Output the (x, y) coordinate of the center of the cell containing the given text.  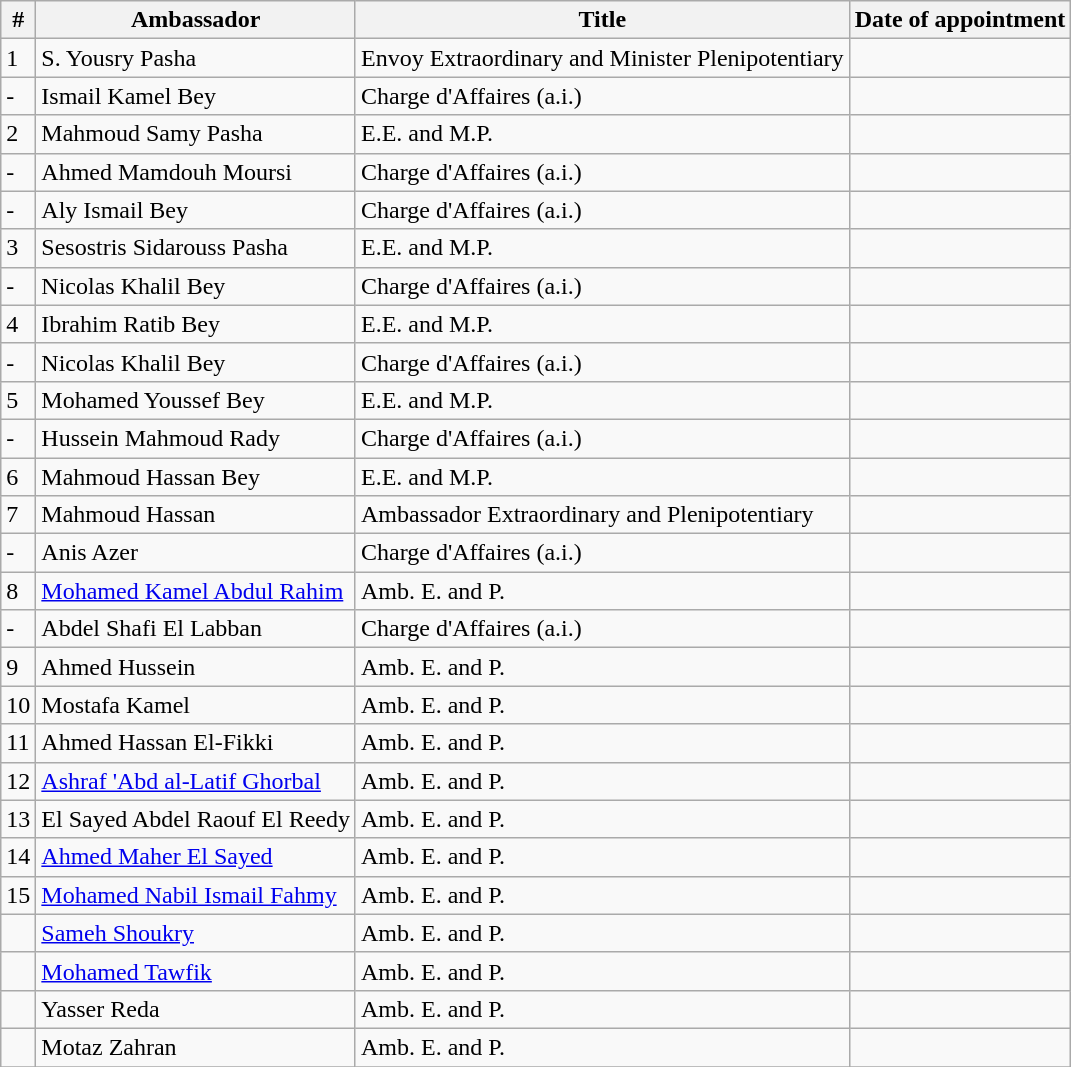
7 (18, 515)
9 (18, 667)
Title (602, 20)
Mohamed Youssef Bey (196, 400)
Ambassador Extraordinary and Plenipotentiary (602, 515)
15 (18, 895)
Ahmed Maher El Sayed (196, 857)
Mohamed Tawfik (196, 971)
Yasser Reda (196, 1009)
11 (18, 743)
Mahmoud Hassan Bey (196, 477)
Mohamed Nabil Ismail Fahmy (196, 895)
6 (18, 477)
Ahmed Hassan El-Fikki (196, 743)
Sameh Shoukry (196, 933)
Ahmed Hussein (196, 667)
Envoy Extraordinary and Minister Plenipotentiary (602, 58)
Ambassador (196, 20)
Ismail Kamel Bey (196, 96)
13 (18, 819)
Date of appointment (960, 20)
4 (18, 324)
3 (18, 248)
Mahmoud Hassan (196, 515)
14 (18, 857)
Anis Azer (196, 553)
# (18, 20)
Sesostris Sidarouss Pasha (196, 248)
10 (18, 705)
2 (18, 134)
El Sayed Abdel Raouf El Reedy (196, 819)
Ibrahim Ratib Bey (196, 324)
Abdel Shafi El Labban (196, 629)
S. Yousry Pasha (196, 58)
Mahmoud Samy Pasha (196, 134)
12 (18, 781)
Mostafa Kamel (196, 705)
Aly Ismail Bey (196, 210)
5 (18, 400)
Motaz Zahran (196, 1047)
Hussein Mahmoud Rady (196, 438)
Ashraf 'Abd al-Latif Ghorbal (196, 781)
8 (18, 591)
1 (18, 58)
Mohamed Kamel Abdul Rahim (196, 591)
Ahmed Mamdouh Moursi (196, 172)
